Locate the cell with the specified text and output its [X, Y] center coordinate. 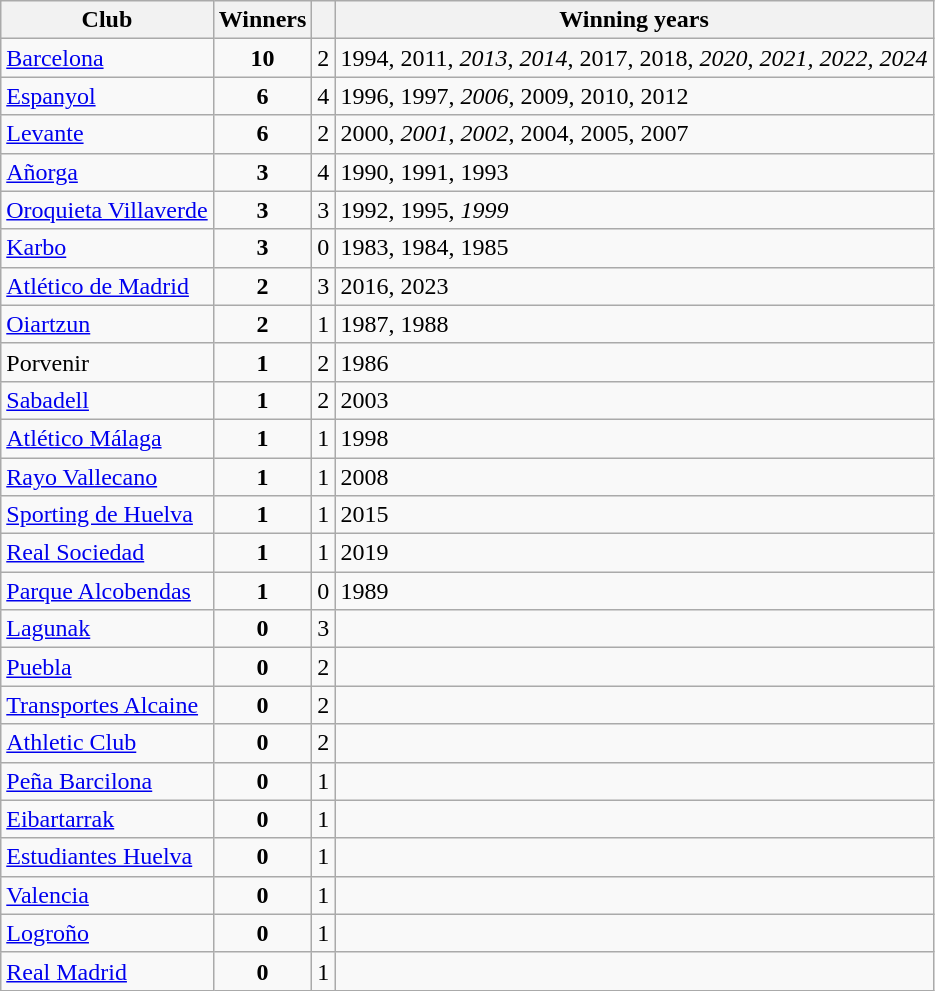
Peña Barcilona [107, 781]
Parque Alcobendas [107, 591]
Karbo [107, 248]
Eibartarrak [107, 819]
2008 [634, 477]
Lagunak [107, 629]
1992, 1995, 1999 [634, 210]
Puebla [107, 667]
1998 [634, 438]
Porvenir [107, 362]
Winning years [634, 20]
1989 [634, 591]
Espanyol [107, 96]
2016, 2023 [634, 286]
Estudiantes Huelva [107, 857]
Club [107, 20]
1986 [634, 362]
10 [262, 58]
2019 [634, 553]
Winners [262, 20]
Sporting de Huelva [107, 515]
1983, 1984, 1985 [634, 248]
Logroño [107, 933]
Atlético de Madrid [107, 286]
Sabadell [107, 400]
Barcelona [107, 58]
Añorga [107, 172]
Real Madrid [107, 971]
2000, 2001, 2002, 2004, 2005, 2007 [634, 134]
Transportes Alcaine [107, 705]
1994, 2011, 2013, 2014, 2017, 2018, 2020, 2021, 2022, 2024 [634, 58]
Levante [107, 134]
Valencia [107, 895]
2015 [634, 515]
Oroquieta Villaverde [107, 210]
2003 [634, 400]
Oiartzun [107, 324]
Real Sociedad [107, 553]
1987, 1988 [634, 324]
Atlético Málaga [107, 438]
Rayo Vallecano [107, 477]
1990, 1991, 1993 [634, 172]
Athletic Club [107, 743]
1996, 1997, 2006, 2009, 2010, 2012 [634, 96]
